From the cell containing the given text, extract its center point as (X, Y) coordinate. 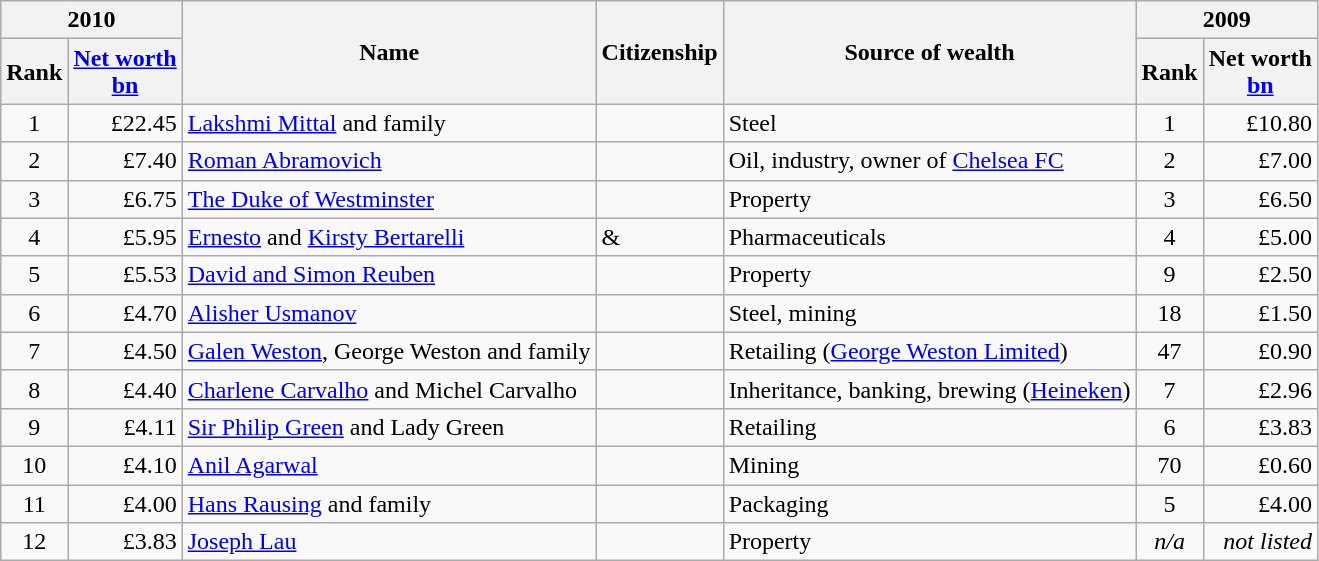
£4.70 (125, 313)
10 (34, 465)
£4.11 (125, 427)
Hans Rausing and family (389, 503)
£5.00 (1260, 237)
47 (1170, 351)
£4.40 (125, 389)
£0.60 (1260, 465)
£10.80 (1260, 123)
2010 (92, 20)
Mining (930, 465)
Inheritance, banking, brewing (Heineken) (930, 389)
Steel (930, 123)
Pharmaceuticals (930, 237)
£6.75 (125, 199)
11 (34, 503)
Retailing (930, 427)
Oil, industry, owner of Chelsea FC (930, 161)
Roman Abramovich (389, 161)
8 (34, 389)
£4.50 (125, 351)
70 (1170, 465)
& (660, 237)
Retailing (George Weston Limited) (930, 351)
£7.40 (125, 161)
12 (34, 542)
Joseph Lau (389, 542)
Galen Weston, George Weston and family (389, 351)
£2.50 (1260, 275)
Anil Agarwal (389, 465)
£7.00 (1260, 161)
£5.95 (125, 237)
£22.45 (125, 123)
Name (389, 52)
£0.90 (1260, 351)
Ernesto and Kirsty Bertarelli (389, 237)
David and Simon Reuben (389, 275)
Citizenship (660, 52)
n/a (1170, 542)
£1.50 (1260, 313)
Charlene Carvalho and Michel Carvalho (389, 389)
£2.96 (1260, 389)
£5.53 (125, 275)
Alisher Usmanov (389, 313)
£4.10 (125, 465)
Source of wealth (930, 52)
Packaging (930, 503)
2009 (1226, 20)
Sir Philip Green and Lady Green (389, 427)
not listed (1260, 542)
£6.50 (1260, 199)
Steel, mining (930, 313)
Lakshmi Mittal and family (389, 123)
The Duke of Westminster (389, 199)
18 (1170, 313)
